For the text-containing cell, return its midpoint in (x, y) coordinate format. 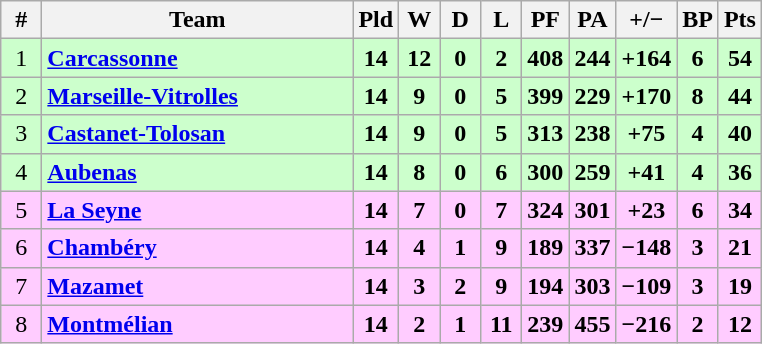
21 (740, 248)
408 (546, 58)
Chambéry (198, 248)
36 (740, 172)
259 (592, 172)
11 (502, 324)
La Seyne (198, 210)
Montmélian (198, 324)
+41 (646, 172)
L (502, 20)
40 (740, 134)
313 (546, 134)
189 (546, 248)
D (460, 20)
19 (740, 286)
44 (740, 96)
239 (546, 324)
W (420, 20)
Mazamet (198, 286)
−148 (646, 248)
+/− (646, 20)
+170 (646, 96)
324 (546, 210)
BP (698, 20)
+23 (646, 210)
Aubenas (198, 172)
455 (592, 324)
399 (546, 96)
Marseille-Vitrolles (198, 96)
Pts (740, 20)
238 (592, 134)
Castanet-Tolosan (198, 134)
194 (546, 286)
300 (546, 172)
PF (546, 20)
337 (592, 248)
34 (740, 210)
229 (592, 96)
+75 (646, 134)
54 (740, 58)
Pld (376, 20)
Carcassonne (198, 58)
−109 (646, 286)
244 (592, 58)
−216 (646, 324)
PA (592, 20)
+164 (646, 58)
303 (592, 286)
# (22, 20)
Team (198, 20)
301 (592, 210)
